Capture the cell that displays the provided text and extract its (X, Y) central coordinate. 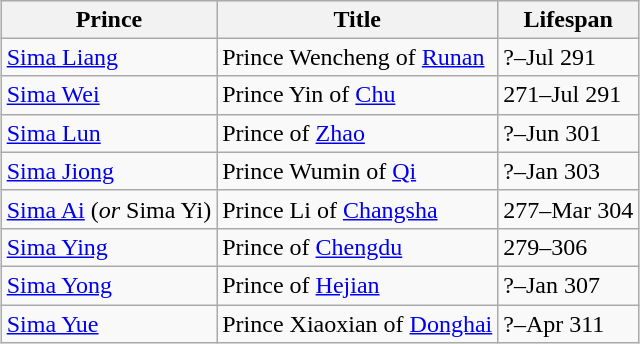
Prince Wumin of Qi (358, 171)
?–Jan 307 (568, 285)
Prince Li of Changsha (358, 209)
?–Jul 291 (568, 57)
Title (358, 19)
Prince Wencheng of Runan (358, 57)
Sima Lun (109, 133)
279–306 (568, 247)
Sima Liang (109, 57)
Sima Jiong (109, 171)
Prince of Zhao (358, 133)
Prince of Chengdu (358, 247)
Sima Yong (109, 285)
277–Mar 304 (568, 209)
Sima Yue (109, 323)
271–Jul 291 (568, 95)
?–Apr 311 (568, 323)
Sima Wei (109, 95)
?–Jun 301 (568, 133)
Prince (109, 19)
Sima Ying (109, 247)
Sima Ai (or Sima Yi) (109, 209)
Lifespan (568, 19)
Prince of Hejian (358, 285)
Prince Xiaoxian of Donghai (358, 323)
Prince Yin of Chu (358, 95)
?–Jan 303 (568, 171)
